Pinpoint the cell where the given text exists, returning its [X, Y] midpoint coordinate. 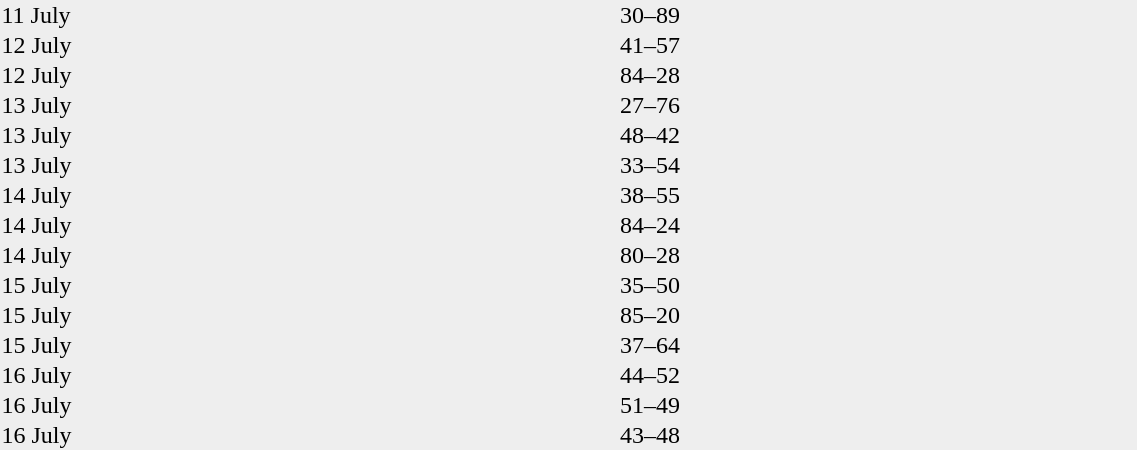
80–28 [650, 255]
27–76 [650, 105]
38–55 [650, 195]
51–49 [650, 405]
84–28 [650, 75]
33–54 [650, 165]
84–24 [650, 225]
44–52 [650, 375]
11 July [81, 15]
37–64 [650, 345]
41–57 [650, 45]
48–42 [650, 135]
35–50 [650, 285]
43–48 [650, 435]
85–20 [650, 315]
30–89 [650, 15]
